From the cell containing the given text, extract its center point as [x, y] coordinate. 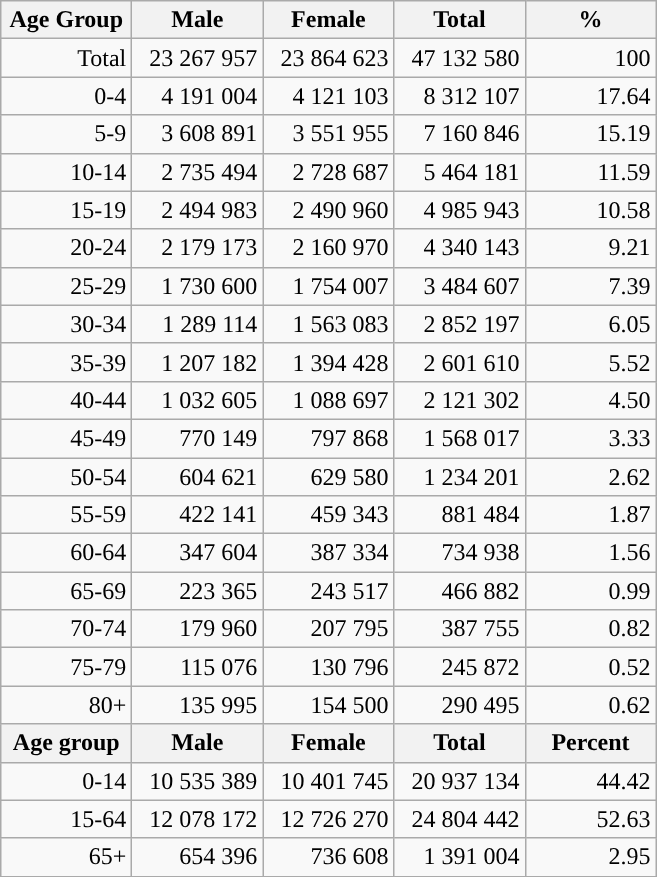
10 535 389 [198, 781]
80+ [66, 705]
1.87 [590, 515]
135 995 [198, 705]
Percent [590, 743]
290 495 [460, 705]
2 179 173 [198, 248]
4 121 103 [328, 96]
2 601 610 [460, 362]
5.52 [590, 362]
30-34 [66, 324]
1 730 600 [198, 286]
12 078 172 [198, 819]
Age group [66, 743]
2 728 687 [328, 172]
1.56 [590, 553]
654 396 [198, 857]
5-9 [66, 134]
154 500 [328, 705]
4 985 943 [460, 210]
% [590, 20]
25-29 [66, 286]
0.82 [590, 629]
387 755 [460, 629]
52.63 [590, 819]
347 604 [198, 553]
1 394 428 [328, 362]
223 365 [198, 591]
179 960 [198, 629]
466 882 [460, 591]
1 032 605 [198, 400]
7.39 [590, 286]
2.95 [590, 857]
47 132 580 [460, 58]
5 464 181 [460, 172]
770 149 [198, 438]
1 391 004 [460, 857]
15-19 [66, 210]
55-59 [66, 515]
0.52 [590, 667]
797 868 [328, 438]
65-69 [66, 591]
10-14 [66, 172]
17.64 [590, 96]
35-39 [66, 362]
243 517 [328, 591]
11.59 [590, 172]
0-14 [66, 781]
2 735 494 [198, 172]
3.33 [590, 438]
2 852 197 [460, 324]
115 076 [198, 667]
2 494 983 [198, 210]
2 490 960 [328, 210]
45-49 [66, 438]
12 726 270 [328, 819]
604 621 [198, 477]
387 334 [328, 553]
10 401 745 [328, 781]
207 795 [328, 629]
65+ [66, 857]
629 580 [328, 477]
3 484 607 [460, 286]
6.05 [590, 324]
70-74 [66, 629]
459 343 [328, 515]
245 872 [460, 667]
9.21 [590, 248]
1 754 007 [328, 286]
44.42 [590, 781]
4 340 143 [460, 248]
60-64 [66, 553]
422 141 [198, 515]
15-64 [66, 819]
50-54 [66, 477]
10.58 [590, 210]
0.62 [590, 705]
20 937 134 [460, 781]
2.62 [590, 477]
1 289 114 [198, 324]
23 267 957 [198, 58]
23 864 623 [328, 58]
8 312 107 [460, 96]
1 234 201 [460, 477]
736 608 [328, 857]
40-44 [66, 400]
Age Group [66, 20]
1 088 697 [328, 400]
130 796 [328, 667]
24 804 442 [460, 819]
75-79 [66, 667]
2 160 970 [328, 248]
881 484 [460, 515]
1 207 182 [198, 362]
1 568 017 [460, 438]
7 160 846 [460, 134]
15.19 [590, 134]
20-24 [66, 248]
1 563 083 [328, 324]
4 191 004 [198, 96]
3 551 955 [328, 134]
4.50 [590, 400]
734 938 [460, 553]
2 121 302 [460, 400]
100 [590, 58]
0-4 [66, 96]
0.99 [590, 591]
3 608 891 [198, 134]
